Scan for the cell matching the given text and deliver its (x, y) coordinate at center. 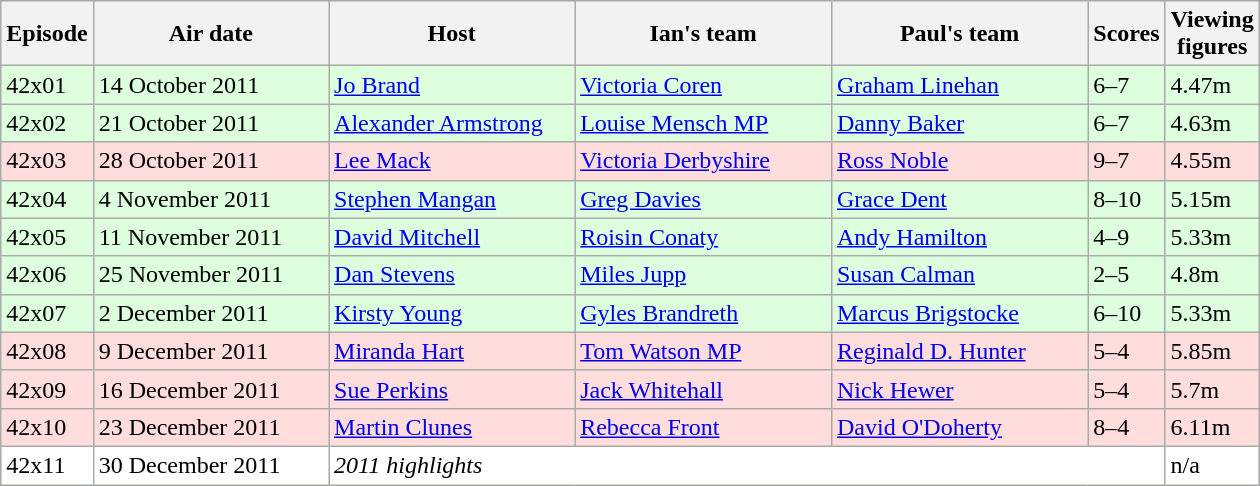
23 December 2011 (210, 427)
Jack Whitehall (704, 389)
Miranda Hart (452, 351)
42x09 (47, 389)
Host (452, 34)
Lee Mack (452, 161)
5.7m (1212, 389)
16 December 2011 (210, 389)
42x11 (47, 465)
30 December 2011 (210, 465)
Susan Calman (959, 275)
Grace Dent (959, 199)
42x02 (47, 123)
42x03 (47, 161)
Viewing figures (1212, 34)
Martin Clunes (452, 427)
14 October 2011 (210, 85)
Miles Jupp (704, 275)
42x04 (47, 199)
Stephen Mangan (452, 199)
4–9 (1126, 237)
David O'Doherty (959, 427)
9 December 2011 (210, 351)
Ross Noble (959, 161)
Danny Baker (959, 123)
5.85m (1212, 351)
Jo Brand (452, 85)
Alexander Armstrong (452, 123)
2 December 2011 (210, 313)
42x06 (47, 275)
Andy Hamilton (959, 237)
Kirsty Young (452, 313)
4.63m (1212, 123)
6–10 (1126, 313)
Victoria Coren (704, 85)
6.11m (1212, 427)
25 November 2011 (210, 275)
8–4 (1126, 427)
Louise Mensch MP (704, 123)
Marcus Brigstocke (959, 313)
Episode (47, 34)
Ian's team (704, 34)
Air date (210, 34)
42x08 (47, 351)
Graham Linehan (959, 85)
n/a (1212, 465)
4.47m (1212, 85)
Dan Stevens (452, 275)
42x10 (47, 427)
Paul's team (959, 34)
4.8m (1212, 275)
Greg Davies (704, 199)
5.15m (1212, 199)
2011 highlights (747, 465)
21 October 2011 (210, 123)
Scores (1126, 34)
Reginald D. Hunter (959, 351)
4 November 2011 (210, 199)
Roisin Conaty (704, 237)
Nick Hewer (959, 389)
Sue Perkins (452, 389)
Gyles Brandreth (704, 313)
28 October 2011 (210, 161)
8–10 (1126, 199)
42x07 (47, 313)
Victoria Derbyshire (704, 161)
42x01 (47, 85)
2–5 (1126, 275)
Tom Watson MP (704, 351)
9–7 (1126, 161)
Rebecca Front (704, 427)
11 November 2011 (210, 237)
David Mitchell (452, 237)
42x05 (47, 237)
4.55m (1212, 161)
